Find where the given text appears and provide that cell's center as [x, y] coordinate. 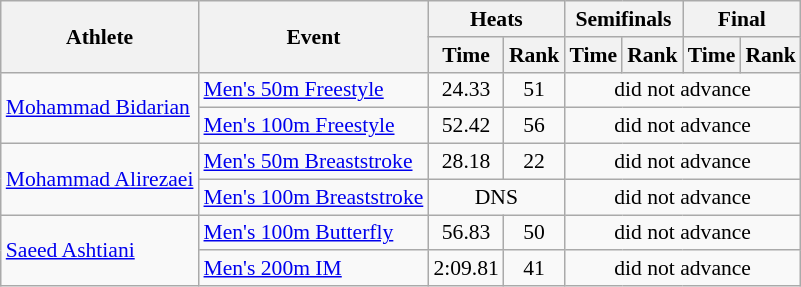
Men's 100m Butterfly [313, 233]
Men's 50m Freestyle [313, 90]
Saeed Ashtiani [100, 250]
56.83 [466, 233]
2:09.81 [466, 269]
41 [534, 269]
51 [534, 90]
Mohammad Bidarian [100, 108]
Men's 100m Breaststroke [313, 197]
DNS [496, 197]
50 [534, 233]
28.18 [466, 162]
Men's 100m Freestyle [313, 126]
24.33 [466, 90]
Semifinals [623, 19]
Mohammad Alirezaei [100, 180]
52.42 [466, 126]
Event [313, 36]
56 [534, 126]
22 [534, 162]
Men's 200m IM [313, 269]
Final [742, 19]
Heats [496, 19]
Athlete [100, 36]
Men's 50m Breaststroke [313, 162]
